Pinpoint the cell where the given text exists, returning its [x, y] midpoint coordinate. 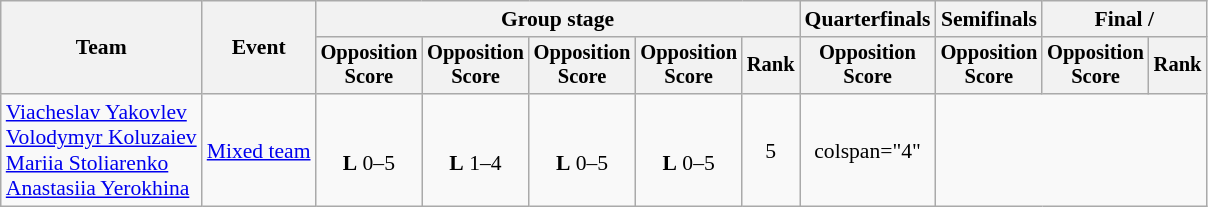
Final / [1124, 19]
Event [259, 48]
Semifinals [990, 19]
Viacheslav YakovlevVolodymyr KoluzaievMariia StoliarenkoAnastasiia Yerokhina [102, 150]
Team [102, 48]
Group stage [558, 19]
5 [771, 150]
Mixed team [259, 150]
Quarterfinals [868, 19]
L 1–4 [476, 150]
colspan="4" [868, 150]
